Find where the given text appears and provide that cell's center as [x, y] coordinate. 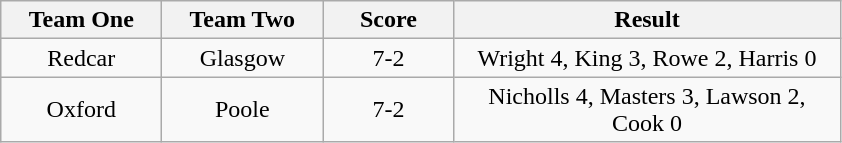
Score [388, 20]
Poole [242, 110]
Wright 4, King 3, Rowe 2, Harris 0 [647, 58]
Team Two [242, 20]
Glasgow [242, 58]
Oxford [82, 110]
Team One [82, 20]
Redcar [82, 58]
Nicholls 4, Masters 3, Lawson 2, Cook 0 [647, 110]
Result [647, 20]
